Provide the [x, y] coordinate of the cell's center where the given text is located.  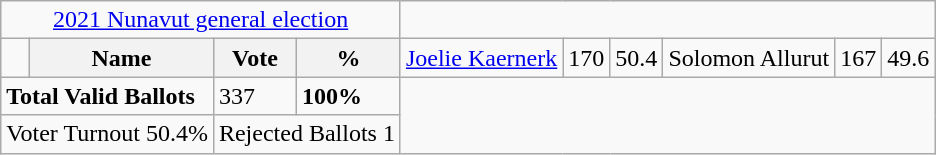
100% [349, 96]
Joelie Kaernerk [481, 58]
2021 Nunavut general election [201, 20]
49.6 [908, 58]
Name [121, 58]
Rejected Ballots 1 [306, 134]
50.4 [636, 58]
337 [254, 96]
167 [858, 58]
Total Valid Ballots [108, 96]
170 [586, 58]
Vote [254, 58]
Voter Turnout 50.4% [108, 134]
Solomon Allurut [749, 58]
% [349, 58]
